Locate the cell with the specified text and output its [x, y] center coordinate. 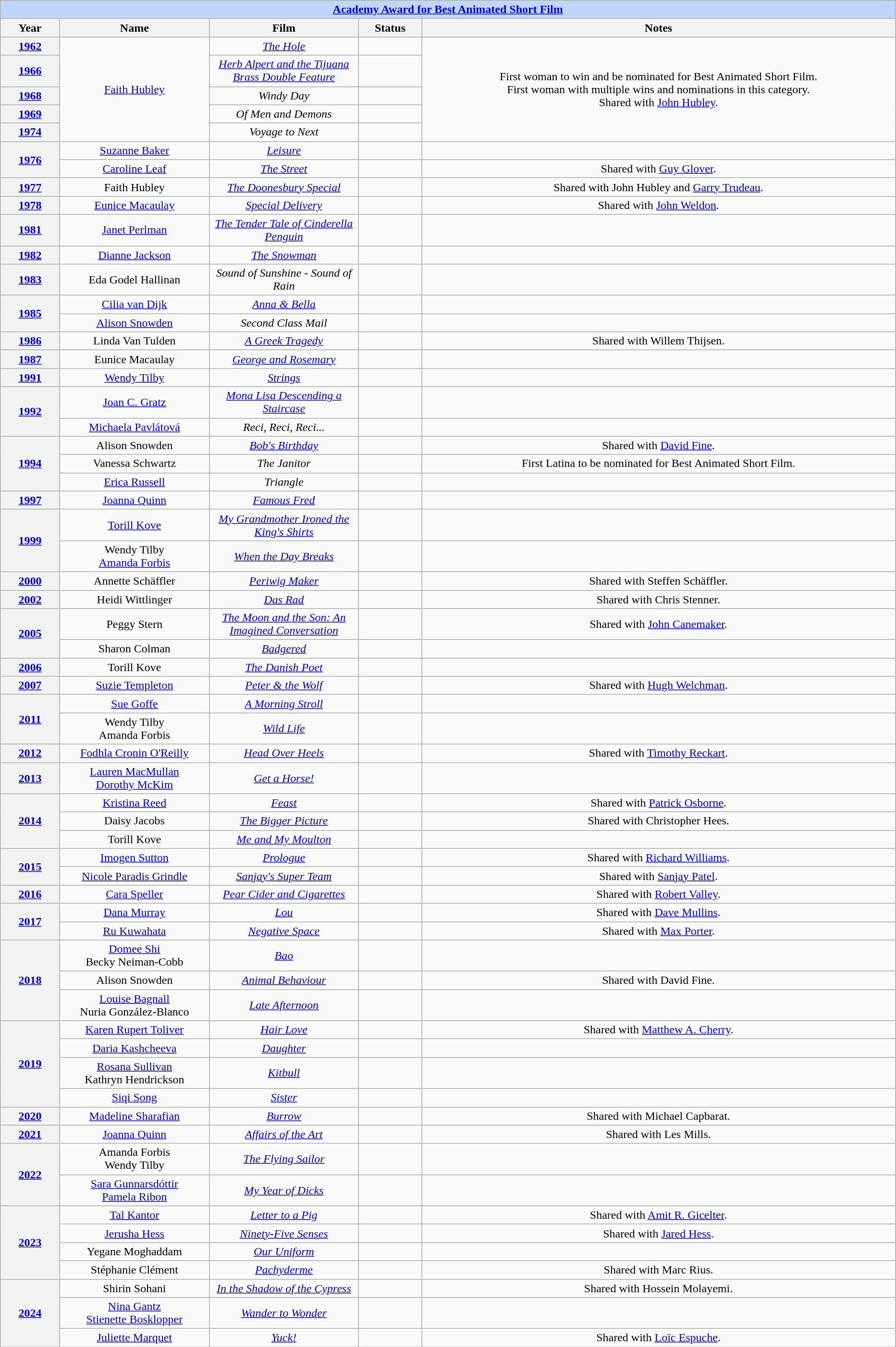
2022 [30, 1175]
Vanessa Schwartz [135, 464]
Das Rad [283, 599]
The Bigger Picture [283, 821]
Head Over Heels [283, 753]
Karen Rupert Toliver [135, 1030]
Juliette Marquet [135, 1338]
Shared with Chris Stenner. [659, 599]
Leisure [283, 150]
Strings [283, 378]
Feast [283, 803]
The Doonesbury Special [283, 187]
Shared with Patrick Osborne. [659, 803]
Shared with Les Mills. [659, 1134]
Shared with Amit R. Gicelter. [659, 1215]
Suzie Templeton [135, 686]
Mona Lisa Descending a Staircase [283, 403]
Joan C. Gratz [135, 403]
2023 [30, 1242]
2012 [30, 753]
Academy Award for Best Animated Short Film [448, 10]
Shared with John Hubley and Garry Trudeau. [659, 187]
Shared with John Weldon. [659, 205]
My Year of Dicks [283, 1190]
Daughter [283, 1048]
The Street [283, 169]
Cilia van Dijk [135, 305]
When the Day Breaks [283, 556]
Peggy Stern [135, 625]
The Janitor [283, 464]
Shared with Hossein Molayemi. [659, 1288]
Negative Space [283, 931]
Shared with Timothy Reckart. [659, 753]
2016 [30, 894]
Janet Perlman [135, 230]
2020 [30, 1116]
Late Afternoon [283, 1005]
Shared with Max Porter. [659, 931]
Shared with Hugh Welchman. [659, 686]
Shared with Jared Hess. [659, 1233]
Shared with Dave Mullins. [659, 912]
Pear Cider and Cigarettes [283, 894]
1985 [30, 314]
Prologue [283, 857]
The Snowman [283, 255]
Shared with Christopher Hees. [659, 821]
1966 [30, 71]
Nicole Paradis Grindle [135, 876]
Our Uniform [283, 1251]
Anna & Bella [283, 305]
Annette Schäffler [135, 581]
Domee ShiBecky Neiman-Cobb [135, 956]
Bob's Birthday [283, 445]
2006 [30, 667]
Bao [283, 956]
Amanda ForbisWendy Tilby [135, 1159]
Shared with Robert Valley. [659, 894]
Special Delivery [283, 205]
Lauren MacMullanDorothy McKim [135, 778]
Burrow [283, 1116]
Tal Kantor [135, 1215]
Shirin Sohani [135, 1288]
Film [283, 28]
Siqi Song [135, 1098]
Imogen Sutton [135, 857]
Dianne Jackson [135, 255]
Shared with Steffen Schäffler. [659, 581]
Shared with Loïc Espuche. [659, 1338]
Erica Russell [135, 482]
Sound of Sunshine - Sound of Rain [283, 280]
The Moon and the Son: An Imagined Conversation [283, 625]
Sharon Colman [135, 649]
Michaela Pavlátová [135, 427]
Heidi Wittlinger [135, 599]
Cara Speller [135, 894]
1982 [30, 255]
1978 [30, 205]
Letter to a Pig [283, 1215]
Yuck! [283, 1338]
My Grandmother Ironed the King's Shirts [283, 525]
Linda Van Tulden [135, 341]
Second Class Mail [283, 323]
Notes [659, 28]
Hair Love [283, 1030]
Ru Kuwahata [135, 931]
A Greek Tragedy [283, 341]
Yegane Moghaddam [135, 1251]
Sara GunnarsdóttirPamela Ribon [135, 1190]
Name [135, 28]
The Hole [283, 46]
1969 [30, 114]
1999 [30, 540]
2018 [30, 980]
1987 [30, 359]
Louise BagnallNuria González-Blanco [135, 1005]
Caroline Leaf [135, 169]
Fodhla Cronin O'Reilly [135, 753]
Shared with Richard Williams. [659, 857]
The Danish Poet [283, 667]
Wendy Tilby [135, 378]
1991 [30, 378]
Animal Behaviour [283, 980]
1968 [30, 96]
Triangle [283, 482]
Pachyderme [283, 1270]
Daisy Jacobs [135, 821]
2015 [30, 867]
2005 [30, 633]
A Morning Stroll [283, 704]
Sister [283, 1098]
Shared with Michael Capbarat. [659, 1116]
George and Rosemary [283, 359]
In the Shadow of the Cypress [283, 1288]
Get a Horse! [283, 778]
Periwig Maker [283, 581]
Nina GantzStienette Bosklopper [135, 1313]
Shared with Sanjay Patel. [659, 876]
Eda Godel Hallinan [135, 280]
Stéphanie Clément [135, 1270]
2000 [30, 581]
Badgered [283, 649]
Sue Goffe [135, 704]
Kristina Reed [135, 803]
Daria Kashcheeva [135, 1048]
2013 [30, 778]
Me and My Moulton [283, 839]
The Flying Sailor [283, 1159]
Reci, Reci, Reci... [283, 427]
Wild Life [283, 728]
Year [30, 28]
Ninety-Five Senses [283, 1233]
Shared with Guy Glover. [659, 169]
First Latina to be nominated for Best Animated Short Film. [659, 464]
Sanjay's Super Team [283, 876]
2007 [30, 686]
1962 [30, 46]
Shared with Matthew A. Cherry. [659, 1030]
2002 [30, 599]
Affairs of the Art [283, 1134]
Herb Alpert and the Tijuana Brass Double Feature [283, 71]
Windy Day [283, 96]
Dana Murray [135, 912]
Kitbull [283, 1073]
Madeline Sharafian [135, 1116]
1992 [30, 411]
2017 [30, 921]
Jerusha Hess [135, 1233]
Wander to Wonder [283, 1313]
1976 [30, 159]
2021 [30, 1134]
Status [390, 28]
Shared with Marc Rius. [659, 1270]
1994 [30, 464]
Peter & the Wolf [283, 686]
Shared with Willem Thijsen. [659, 341]
2019 [30, 1064]
Suzanne Baker [135, 150]
2024 [30, 1312]
1986 [30, 341]
2014 [30, 821]
1981 [30, 230]
1977 [30, 187]
1983 [30, 280]
1997 [30, 500]
Lou [283, 912]
1974 [30, 132]
Shared with John Canemaker. [659, 625]
The Tender Tale of Cinderella Penguin [283, 230]
Of Men and Demons [283, 114]
2011 [30, 720]
Rosana SullivanKathryn Hendrickson [135, 1073]
Famous Fred [283, 500]
Voyage to Next [283, 132]
